Scan for the cell matching the given text and deliver its (X, Y) coordinate at center. 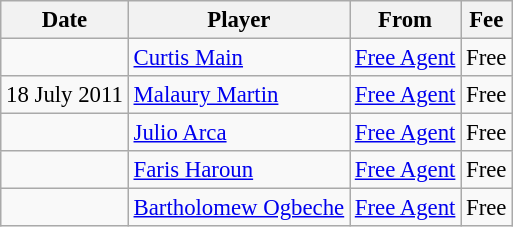
Faris Haroun (238, 170)
Date (64, 20)
Player (238, 20)
Bartholomew Ogbeche (238, 208)
Fee (486, 20)
Malaury Martin (238, 95)
From (406, 20)
18 July 2011 (64, 95)
Julio Arca (238, 133)
Curtis Main (238, 58)
